Capture the cell that displays the provided text and extract its [X, Y] central coordinate. 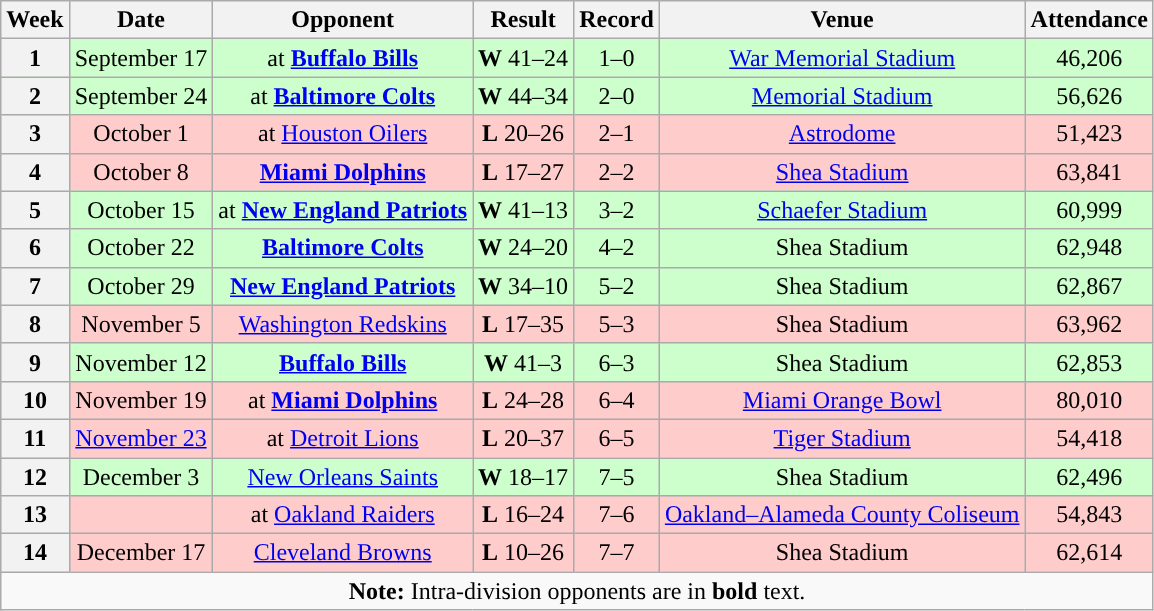
W 24–20 [524, 248]
3–2 [617, 210]
Opponent [343, 20]
51,423 [1089, 134]
Astrodome [842, 134]
Baltimore Colts [343, 248]
Miami Dolphins [343, 172]
September 24 [141, 96]
62,853 [1089, 362]
at Buffalo Bills [343, 58]
at Detroit Lions [343, 438]
Week [35, 20]
62,948 [1089, 248]
L 20–26 [524, 134]
November 23 [141, 438]
at Oakland Raiders [343, 515]
October 8 [141, 172]
Result [524, 20]
12 [35, 477]
at Baltimore Colts [343, 96]
Cleveland Browns [343, 553]
Venue [842, 20]
Memorial Stadium [842, 96]
1–0 [617, 58]
62,614 [1089, 553]
2–1 [617, 134]
W 41–24 [524, 58]
L 17–35 [524, 324]
Washington Redskins [343, 324]
December 17 [141, 553]
6–4 [617, 400]
September 17 [141, 58]
5–3 [617, 324]
Schaefer Stadium [842, 210]
2 [35, 96]
L 10–26 [524, 553]
November 12 [141, 362]
14 [35, 553]
W 41–13 [524, 210]
L 20–37 [524, 438]
8 [35, 324]
Record [617, 20]
62,496 [1089, 477]
60,999 [1089, 210]
13 [35, 515]
1 [35, 58]
9 [35, 362]
W 41–3 [524, 362]
Oakland–Alameda County Coliseum [842, 515]
4–2 [617, 248]
6–3 [617, 362]
11 [35, 438]
Tiger Stadium [842, 438]
War Memorial Stadium [842, 58]
New England Patriots [343, 286]
7–6 [617, 515]
Date [141, 20]
7 [35, 286]
October 22 [141, 248]
7–7 [617, 553]
7–5 [617, 477]
W 44–34 [524, 96]
Miami Orange Bowl [842, 400]
W 34–10 [524, 286]
46,206 [1089, 58]
L 17–27 [524, 172]
at Miami Dolphins [343, 400]
L 24–28 [524, 400]
54,418 [1089, 438]
80,010 [1089, 400]
December 3 [141, 477]
6 [35, 248]
10 [35, 400]
at Houston Oilers [343, 134]
6–5 [617, 438]
Attendance [1089, 20]
5–2 [617, 286]
October 29 [141, 286]
November 19 [141, 400]
3 [35, 134]
63,841 [1089, 172]
2–2 [617, 172]
L 16–24 [524, 515]
October 1 [141, 134]
New Orleans Saints [343, 477]
56,626 [1089, 96]
5 [35, 210]
54,843 [1089, 515]
October 15 [141, 210]
November 5 [141, 324]
Buffalo Bills [343, 362]
W 18–17 [524, 477]
62,867 [1089, 286]
63,962 [1089, 324]
4 [35, 172]
2–0 [617, 96]
at New England Patriots [343, 210]
Note: Intra-division opponents are in bold text. [578, 591]
